Search for the cell housing the specified text and yield its [X, Y] center coordinate. 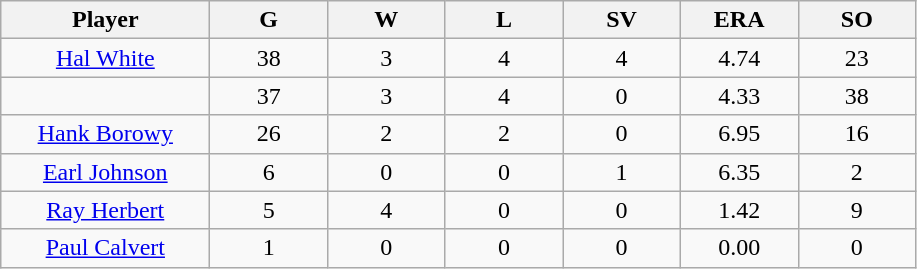
4.33 [739, 96]
5 [269, 210]
37 [269, 96]
Player [106, 20]
Earl Johnson [106, 172]
6.35 [739, 172]
16 [857, 134]
6 [269, 172]
6.95 [739, 134]
4.74 [739, 58]
SV [622, 20]
SO [857, 20]
L [504, 20]
0.00 [739, 248]
Hal White [106, 58]
1.42 [739, 210]
Hank Borowy [106, 134]
Paul Calvert [106, 248]
26 [269, 134]
Ray Herbert [106, 210]
23 [857, 58]
G [269, 20]
9 [857, 210]
W [386, 20]
ERA [739, 20]
